Identify which cell holds the provided text, then report its (X, Y) central coordinate. 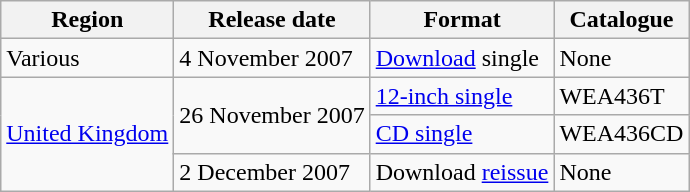
12-inch single (462, 96)
4 November 2007 (272, 58)
Format (462, 20)
CD single (462, 134)
Various (88, 58)
WEA436CD (622, 134)
Download single (462, 58)
United Kingdom (88, 134)
26 November 2007 (272, 115)
Download reissue (462, 172)
Catalogue (622, 20)
Release date (272, 20)
Region (88, 20)
2 December 2007 (272, 172)
WEA436T (622, 96)
